Pinpoint the cell where the given text exists, returning its (x, y) midpoint coordinate. 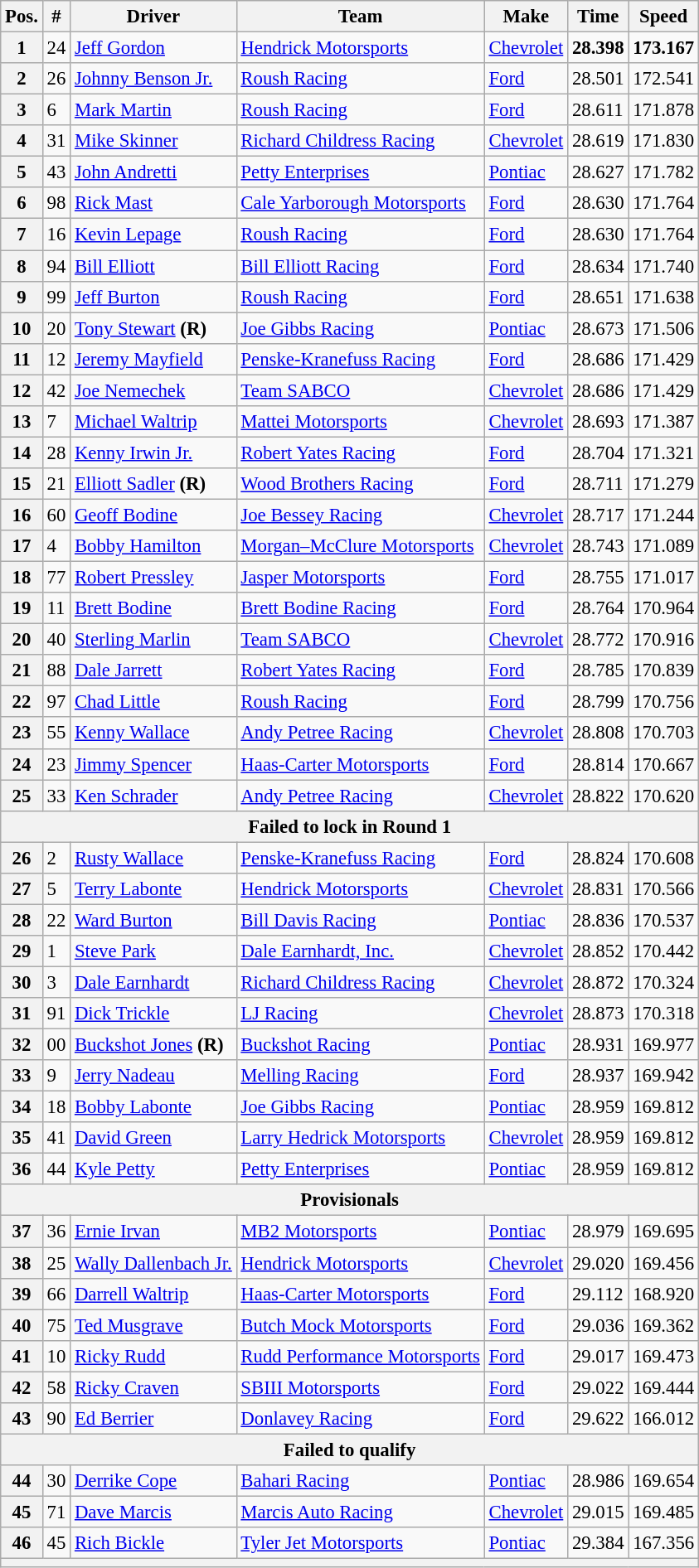
170.566 (663, 889)
Brett Bodine (153, 608)
Sterling Marlin (153, 640)
28.872 (599, 982)
171.089 (663, 546)
171.279 (663, 484)
28.772 (599, 640)
Speed (663, 17)
Wally Dallenbach Jr. (153, 1263)
170.537 (663, 920)
29 (22, 951)
Bill Elliott Racing (360, 266)
Driver (153, 17)
169.695 (663, 1232)
167.356 (663, 1543)
Cale Yarborough Motorsports (360, 203)
28.627 (599, 172)
SBIII Motorsports (360, 1387)
Jimmy Spencer (153, 764)
168.920 (663, 1294)
170.318 (663, 1014)
Darrell Waltrip (153, 1294)
Provisionals (350, 1201)
169.362 (663, 1325)
28.831 (599, 889)
Elliott Sadler (R) (153, 484)
Jeremy Mayfield (153, 359)
29.015 (599, 1512)
Tony Stewart (R) (153, 328)
38 (22, 1263)
170.964 (663, 608)
34 (22, 1107)
Butch Mock Motorsports (360, 1325)
28.619 (599, 141)
28.808 (599, 733)
Wood Brothers Racing (360, 484)
171.244 (663, 515)
17 (22, 546)
170.324 (663, 982)
Mike Skinner (153, 141)
170.916 (663, 640)
Morgan–McClure Motorsports (360, 546)
Dave Marcis (153, 1512)
171.321 (663, 452)
Team (360, 17)
29.017 (599, 1356)
28.693 (599, 422)
Make (526, 17)
170.442 (663, 951)
Michael Waltrip (153, 422)
98 (56, 203)
Kyle Petty (153, 1169)
Chad Little (153, 702)
Ward Burton (153, 920)
Joe Nemechek (153, 390)
28.717 (599, 515)
91 (56, 1014)
Jerry Nadeau (153, 1076)
170.608 (663, 858)
32 (22, 1045)
Failed to qualify (350, 1449)
Rich Bickle (153, 1543)
Marcis Auto Racing (360, 1512)
Bill Davis Racing (360, 920)
94 (56, 266)
171.387 (663, 422)
28.852 (599, 951)
28.824 (599, 858)
Ken Schrader (153, 796)
15 (22, 484)
28.651 (599, 297)
28.979 (599, 1232)
00 (56, 1045)
Buckshot Jones (R) (153, 1045)
170.620 (663, 796)
Steve Park (153, 951)
171.506 (663, 328)
60 (56, 515)
169.977 (663, 1045)
171.878 (663, 110)
88 (56, 670)
28.931 (599, 1045)
28.785 (599, 670)
Mattei Motorsports (360, 422)
171.638 (663, 297)
Johnny Benson Jr. (153, 79)
Kevin Lepage (153, 235)
77 (56, 578)
71 (56, 1512)
97 (56, 702)
169.654 (663, 1481)
Robert Pressley (153, 578)
29.622 (599, 1419)
170.839 (663, 670)
Failed to lock in Round 1 (350, 826)
28.711 (599, 484)
28.611 (599, 110)
29.112 (599, 1294)
28.836 (599, 920)
Rick Mast (153, 203)
35 (22, 1138)
28.743 (599, 546)
Ricky Rudd (153, 1356)
David Green (153, 1138)
Bill Elliott (153, 266)
Ricky Craven (153, 1387)
28.673 (599, 328)
Melling Racing (360, 1076)
170.703 (663, 733)
# (56, 17)
Time (599, 17)
28.799 (599, 702)
28.398 (599, 48)
Joe Bessey Racing (360, 515)
39 (22, 1294)
Tyler Jet Motorsports (360, 1543)
171.782 (663, 172)
Dale Jarrett (153, 670)
Geoff Bodine (153, 515)
169.942 (663, 1076)
Buckshot Racing (360, 1045)
37 (22, 1232)
28.822 (599, 796)
Dale Earnhardt, Inc. (360, 951)
Kenny Wallace (153, 733)
66 (56, 1294)
Ernie Irvan (153, 1232)
28.704 (599, 452)
172.541 (663, 79)
29.022 (599, 1387)
171.740 (663, 266)
Larry Hedrick Motorsports (360, 1138)
169.444 (663, 1387)
173.167 (663, 48)
Terry Labonte (153, 889)
John Andretti (153, 172)
Brett Bodine Racing (360, 608)
169.456 (663, 1263)
8 (22, 266)
170.756 (663, 702)
Bahari Racing (360, 1481)
Derrike Cope (153, 1481)
Dale Earnhardt (153, 982)
LJ Racing (360, 1014)
Pos. (22, 17)
14 (22, 452)
19 (22, 608)
Bobby Hamilton (153, 546)
Dick Trickle (153, 1014)
46 (22, 1543)
Ed Berrier (153, 1419)
29.384 (599, 1543)
MB2 Motorsports (360, 1232)
Bobby Labonte (153, 1107)
90 (56, 1419)
28.986 (599, 1481)
169.473 (663, 1356)
Rusty Wallace (153, 858)
99 (56, 297)
Jasper Motorsports (360, 578)
Donlavey Racing (360, 1419)
171.017 (663, 578)
Kenny Irwin Jr. (153, 452)
75 (56, 1325)
28.634 (599, 266)
Rudd Performance Motorsports (360, 1356)
Ted Musgrave (153, 1325)
Jeff Gordon (153, 48)
170.667 (663, 764)
58 (56, 1387)
Jeff Burton (153, 297)
28.755 (599, 578)
55 (56, 733)
29.036 (599, 1325)
28.501 (599, 79)
166.012 (663, 1419)
27 (22, 889)
28.764 (599, 608)
28.814 (599, 764)
13 (22, 422)
171.830 (663, 141)
28.873 (599, 1014)
169.485 (663, 1512)
29.020 (599, 1263)
28.937 (599, 1076)
Mark Martin (153, 110)
